Capture the cell that displays the provided text and extract its (x, y) central coordinate. 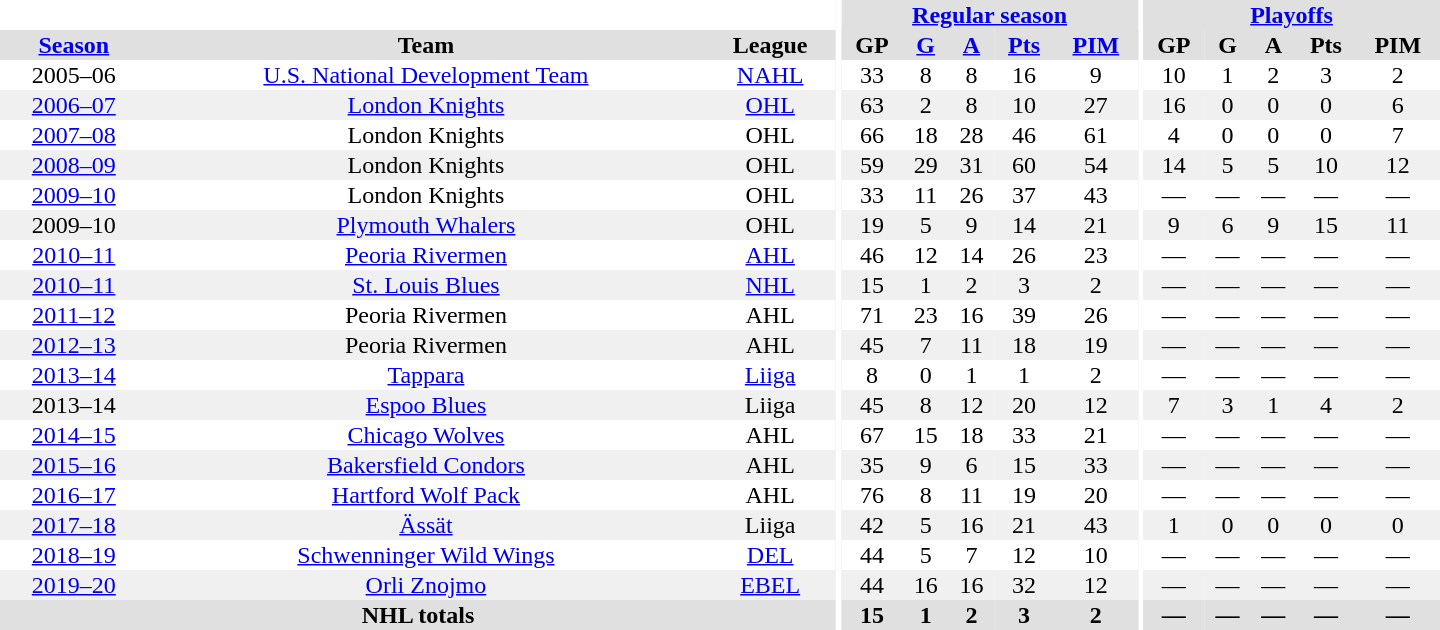
Chicago Wolves (426, 435)
29 (926, 165)
59 (872, 165)
2005–06 (74, 75)
Season (74, 45)
Hartford Wolf Pack (426, 495)
Bakersfield Condors (426, 465)
31 (972, 165)
71 (872, 315)
39 (1024, 315)
2017–18 (74, 525)
Playoffs (1292, 15)
NHL (770, 285)
Plymouth Whalers (426, 225)
76 (872, 495)
27 (1096, 105)
Schwenninger Wild Wings (426, 555)
Regular season (990, 15)
32 (1024, 585)
2019–20 (74, 585)
Team (426, 45)
2016–17 (74, 495)
54 (1096, 165)
Tappara (426, 375)
66 (872, 135)
60 (1024, 165)
2018–19 (74, 555)
EBEL (770, 585)
DEL (770, 555)
61 (1096, 135)
2008–09 (74, 165)
67 (872, 435)
37 (1024, 195)
League (770, 45)
2012–13 (74, 345)
63 (872, 105)
2015–16 (74, 465)
NHL totals (418, 615)
2006–07 (74, 105)
2007–08 (74, 135)
28 (972, 135)
U.S. National Development Team (426, 75)
NAHL (770, 75)
42 (872, 525)
2011–12 (74, 315)
2014–15 (74, 435)
Espoo Blues (426, 405)
35 (872, 465)
Orli Znojmo (426, 585)
St. Louis Blues (426, 285)
Ässät (426, 525)
